Pinpoint the cell where the given text exists, returning its (x, y) midpoint coordinate. 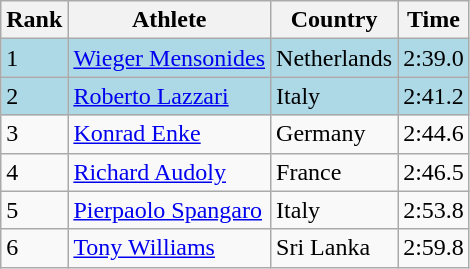
Sri Lanka (334, 248)
2:44.6 (434, 134)
2:59.8 (434, 248)
2:41.2 (434, 96)
Athlete (170, 20)
Roberto Lazzari (170, 96)
4 (34, 172)
Richard Audoly (170, 172)
Tony Williams (170, 248)
Konrad Enke (170, 134)
3 (34, 134)
France (334, 172)
Netherlands (334, 58)
Wieger Mensonides (170, 58)
2:53.8 (434, 210)
1 (34, 58)
6 (34, 248)
Time (434, 20)
5 (34, 210)
Pierpaolo Spangaro (170, 210)
Rank (34, 20)
2:46.5 (434, 172)
Country (334, 20)
Germany (334, 134)
2 (34, 96)
2:39.0 (434, 58)
